Scan for the cell matching the given text and deliver its (X, Y) coordinate at center. 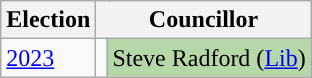
2023 (48, 58)
Steve Radford (Lib) (209, 58)
Election (48, 20)
Councillor (204, 20)
